Return the [X, Y] coordinate for the center point of the cell that contains the specified text.  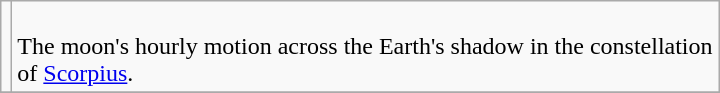
The moon's hourly motion across the Earth's shadow in the constellation of Scorpius. [366, 47]
